Find where the given text appears and provide that cell's center as [X, Y] coordinate. 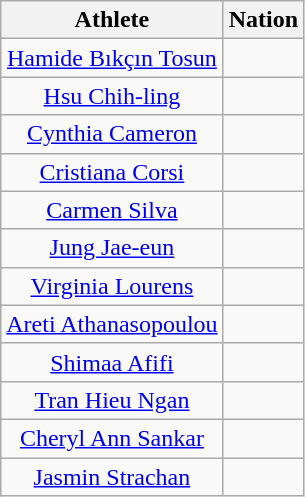
Areti Athanasopoulou [112, 324]
Cynthia Cameron [112, 134]
Hsu Chih-ling [112, 96]
Athlete [112, 20]
Jung Jae-eun [112, 248]
Tran Hieu Ngan [112, 400]
Cheryl Ann Sankar [112, 438]
Virginia Lourens [112, 286]
Hamide Bıkçın Tosun [112, 58]
Cristiana Corsi [112, 172]
Carmen Silva [112, 210]
Jasmin Strachan [112, 477]
Nation [263, 20]
Shimaa Afifi [112, 362]
